For the text-containing cell, return its midpoint in [X, Y] coordinate format. 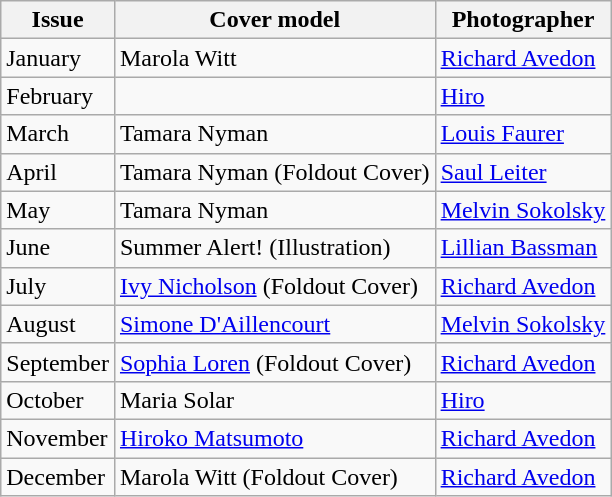
Marola Witt (Foldout Cover) [274, 477]
Photographer [523, 20]
December [58, 477]
Tamara Nyman (Foldout Cover) [274, 172]
Summer Alert! (Illustration) [274, 248]
March [58, 134]
Cover model [274, 20]
August [58, 324]
Issue [58, 20]
September [58, 362]
Lillian Bassman [523, 248]
May [58, 210]
October [58, 400]
Marola Witt [274, 58]
February [58, 96]
Maria Solar [274, 400]
April [58, 172]
July [58, 286]
Louis Faurer [523, 134]
Sophia Loren (Foldout Cover) [274, 362]
June [58, 248]
Saul Leiter [523, 172]
Simone D'Aillencourt [274, 324]
Hiroko Matsumoto [274, 438]
Ivy Nicholson (Foldout Cover) [274, 286]
November [58, 438]
January [58, 58]
